Output the [X, Y] coordinate of the center of the cell containing the given text.  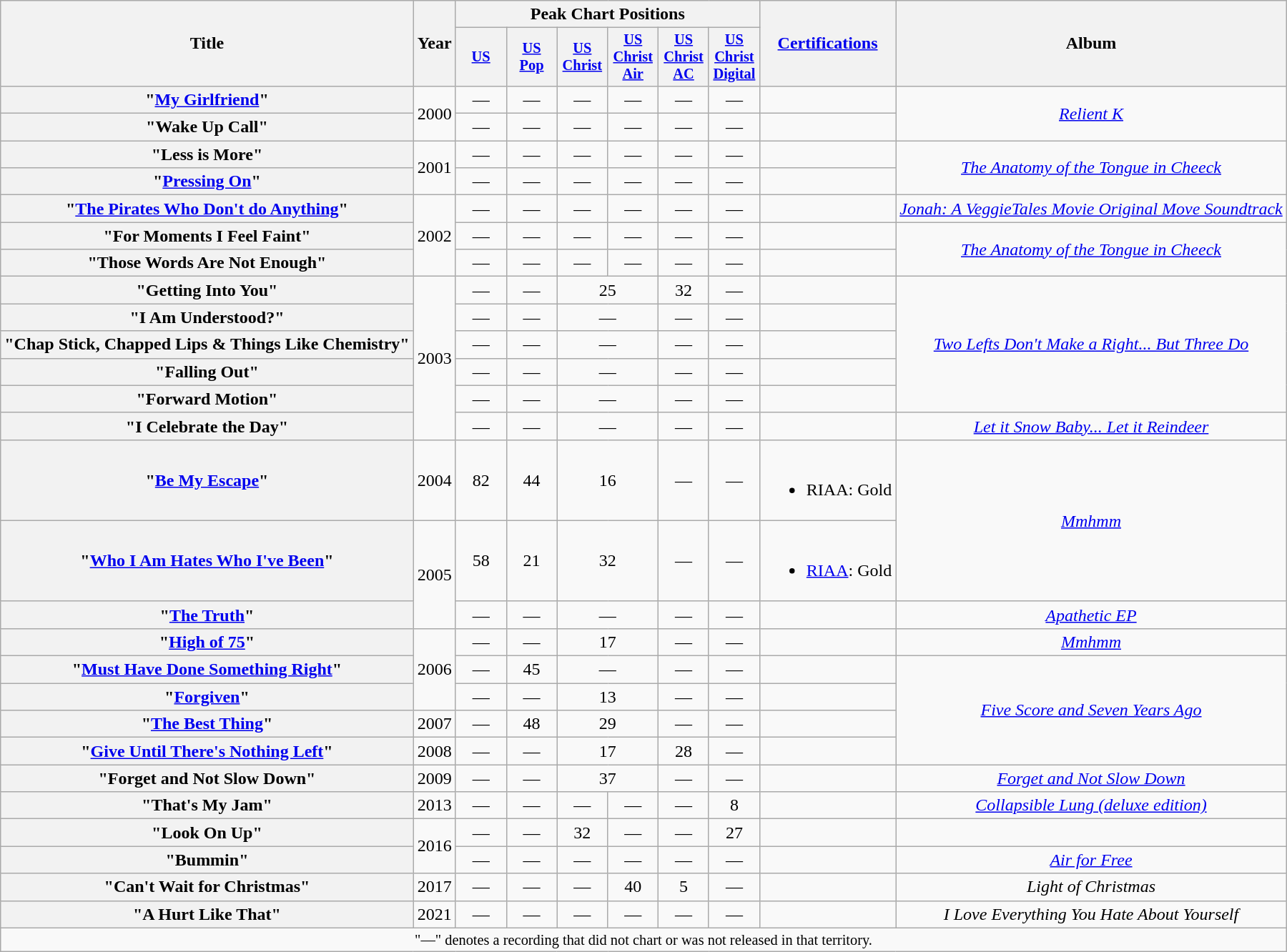
37 [608, 778]
"Pressing On" [207, 182]
Air for Free [1091, 860]
Peak Chart Positions [608, 14]
16 [608, 480]
"A Hurt Like That" [207, 914]
2002 [435, 236]
"Chap Stick, Chapped Lips & Things Like Chemistry" [207, 344]
I Love Everything You Hate About Yourself [1091, 914]
"Forward Motion" [207, 399]
"Forget and Not Slow Down" [207, 778]
USChristAir [633, 57]
USChristAC [684, 57]
"Getting Into You" [207, 290]
2013 [435, 805]
8 [734, 805]
2001 [435, 168]
Jonah: A VeggieTales Movie Original Move Soundtrack [1091, 209]
"I Am Understood?" [207, 317]
2003 [435, 358]
2007 [435, 724]
21 [532, 560]
"For Moments I Feel Faint" [207, 236]
US [480, 57]
Two Lefts Don't Make a Right... But Three Do [1091, 344]
58 [480, 560]
"Can't Wait for Christmas" [207, 887]
48 [532, 724]
"The Pirates Who Don't do Anything" [207, 209]
Let it Snow Baby... Let it Reindeer [1091, 426]
Forget and Not Slow Down [1091, 778]
Certifications [827, 44]
82 [480, 480]
27 [734, 833]
Apathetic EP [1091, 615]
"Be My Escape" [207, 480]
45 [532, 670]
2004 [435, 480]
"The Best Thing" [207, 724]
40 [633, 887]
2006 [435, 669]
Collapsible Lung (deluxe edition) [1091, 805]
USChrist [582, 57]
Title [207, 44]
2017 [435, 887]
25 [608, 290]
"I Celebrate the Day" [207, 426]
Light of Christmas [1091, 887]
"The Truth" [207, 615]
"Less is More" [207, 154]
13 [608, 697]
USPop [532, 57]
"Those Words Are Not Enough" [207, 263]
Relient K [1091, 113]
"Forgiven" [207, 697]
44 [532, 480]
29 [608, 724]
"—" denotes a recording that did not chart or was not released in that territory. [643, 940]
"Look On Up" [207, 833]
"Give Until There's Nothing Left" [207, 751]
"Bummin" [207, 860]
Album [1091, 44]
Year [435, 44]
"Falling Out" [207, 372]
USChristDigital [734, 57]
"My Girlfriend" [207, 99]
Five Score and Seven Years Ago [1091, 710]
"Must Have Done Something Right" [207, 670]
"Wake Up Call" [207, 127]
2021 [435, 914]
2000 [435, 113]
28 [684, 751]
2008 [435, 751]
2005 [435, 575]
"High of 75" [207, 642]
2009 [435, 778]
"Who I Am Hates Who I've Been" [207, 560]
5 [684, 887]
2016 [435, 846]
"That's My Jam" [207, 805]
